Extract the (X, Y) coordinate from the center of the cell holding the provided text.  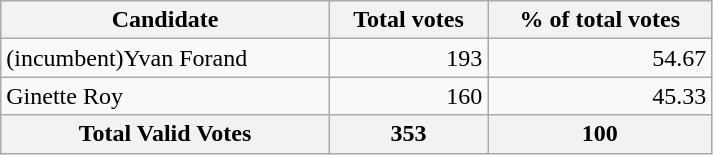
353 (408, 134)
Ginette Roy (166, 96)
Candidate (166, 20)
(incumbent)Yvan Forand (166, 58)
Total Valid Votes (166, 134)
% of total votes (600, 20)
45.33 (600, 96)
100 (600, 134)
160 (408, 96)
193 (408, 58)
Total votes (408, 20)
54.67 (600, 58)
